Provide the [x, y] coordinate of the cell's center where the given text is located.  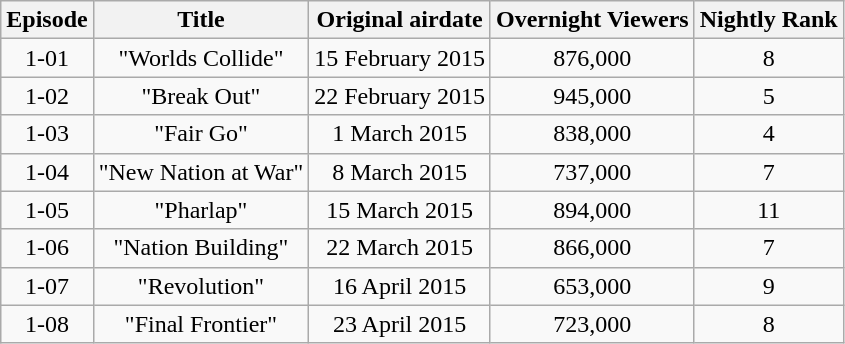
11 [768, 210]
"Worlds Collide" [201, 58]
Title [201, 20]
1-08 [47, 324]
945,000 [592, 96]
653,000 [592, 286]
8 March 2015 [400, 172]
22 February 2015 [400, 96]
23 April 2015 [400, 324]
1-05 [47, 210]
1-06 [47, 248]
"Revolution" [201, 286]
4 [768, 134]
1-03 [47, 134]
723,000 [592, 324]
Nightly Rank [768, 20]
737,000 [592, 172]
"Break Out" [201, 96]
876,000 [592, 58]
"Pharlap" [201, 210]
9 [768, 286]
1-04 [47, 172]
Overnight Viewers [592, 20]
Original airdate [400, 20]
"New Nation at War" [201, 172]
1 March 2015 [400, 134]
"Final Frontier" [201, 324]
16 April 2015 [400, 286]
1-01 [47, 58]
"Nation Building" [201, 248]
Episode [47, 20]
15 March 2015 [400, 210]
838,000 [592, 134]
5 [768, 96]
894,000 [592, 210]
22 March 2015 [400, 248]
"Fair Go" [201, 134]
15 February 2015 [400, 58]
866,000 [592, 248]
1-02 [47, 96]
1-07 [47, 286]
